Provide the [x, y] coordinate of the cell's center where the given text is located.  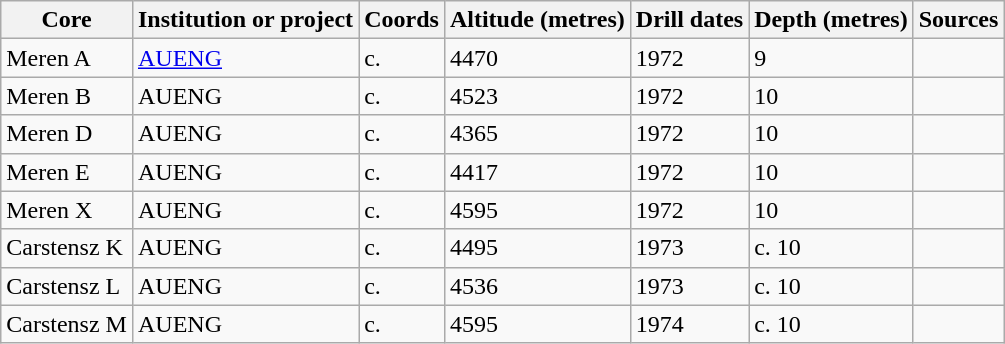
Carstensz M [67, 324]
Coords [402, 20]
Sources [958, 20]
Depth (metres) [832, 20]
4536 [537, 286]
Carstensz L [67, 286]
Meren D [67, 134]
4365 [537, 134]
Meren X [67, 210]
Meren E [67, 172]
Institution or project [245, 20]
1974 [689, 324]
4470 [537, 58]
Core [67, 20]
4495 [537, 248]
Meren B [67, 96]
9 [832, 58]
Drill dates [689, 20]
Altitude (metres) [537, 20]
Carstensz K [67, 248]
4417 [537, 172]
Meren A [67, 58]
4523 [537, 96]
